Locate the cell with the specified text and output its (X, Y) center coordinate. 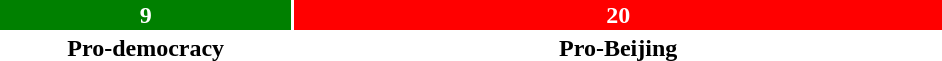
9 (146, 15)
20 (618, 15)
